Capture the cell that displays the provided text and extract its (x, y) central coordinate. 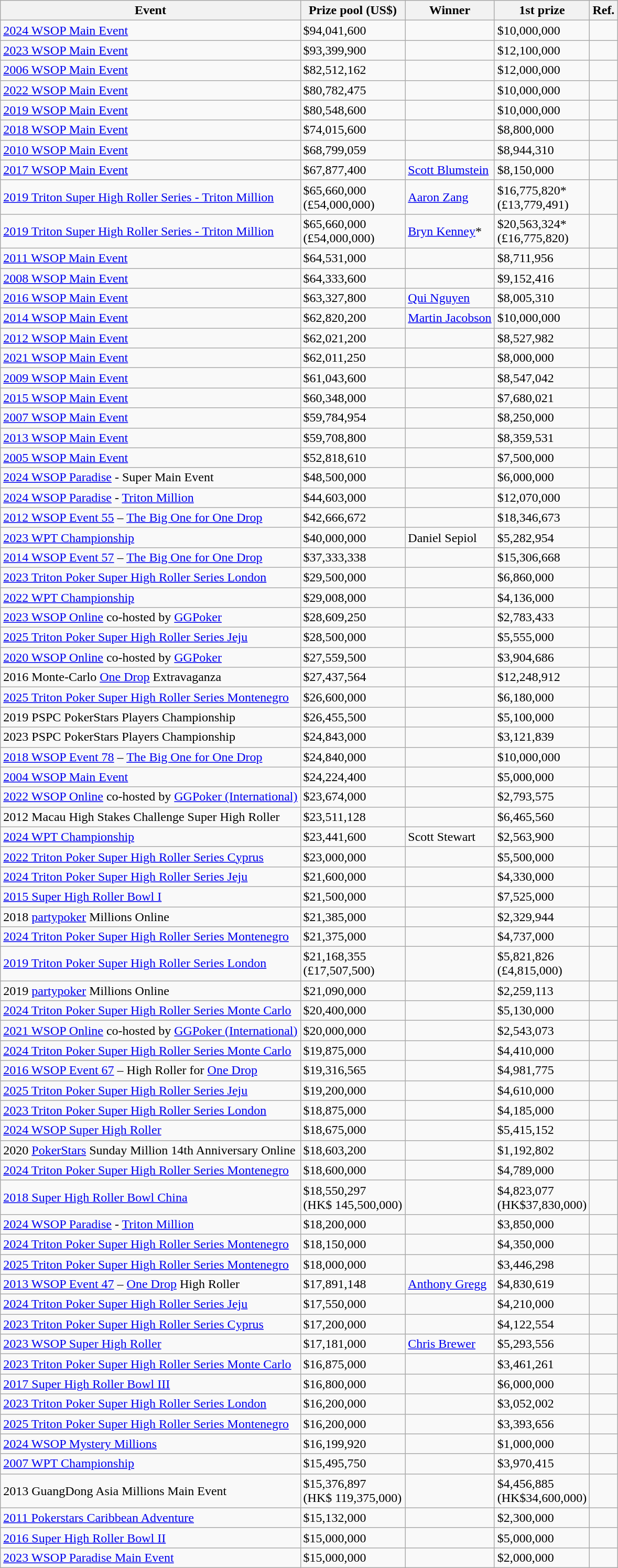
Qui Nguyen (450, 298)
Scott Blumstein (450, 170)
$4,830,619 (542, 1284)
$3,970,415 (542, 1464)
$61,043,600 (353, 378)
1st prize (542, 10)
$74,015,600 (353, 130)
$52,818,610 (353, 458)
$5,555,000 (542, 637)
2018 WSOP Event 78 – The Big One for One Drop (150, 757)
$18,550,297(HK$ 145,500,000) (353, 1197)
$6,465,560 (542, 817)
$8,711,956 (542, 258)
$8,000,000 (542, 358)
$18,875,000 (353, 1110)
$5,821,826(£4,815,000) (542, 964)
2016 WSOP Main Event (150, 298)
$3,446,298 (542, 1264)
2020 PokerStars Sunday Million 14th Anniversary Online (150, 1150)
$1,000,000 (542, 1444)
$93,399,900 (353, 50)
$68,799,059 (353, 150)
$44,603,000 (353, 498)
$12,248,912 (542, 677)
$29,008,000 (353, 597)
2016 Super High Roller Bowl II (150, 1538)
$5,415,152 (542, 1130)
$4,981,775 (542, 1070)
2024 WSOP Paradise - Super Main Event (150, 478)
$18,000,000 (353, 1264)
Anthony Gregg (450, 1284)
2021 WSOP Main Event (150, 358)
2010 WSOP Main Event (150, 150)
2013 WSOP Main Event (150, 438)
$7,680,021 (542, 398)
$8,944,310 (542, 150)
$8,359,531 (542, 438)
$21,375,000 (353, 937)
$23,674,000 (353, 797)
$16,199,920 (353, 1444)
2023 WPT Championship (150, 537)
$17,891,148 (353, 1284)
2023 WSOP Paradise Main Event (150, 1558)
2022 Triton Poker Super High Roller Series Cyprus (150, 857)
$3,393,656 (542, 1424)
$63,327,800 (353, 298)
$8,527,982 (542, 338)
2018 Super High Roller Bowl China (150, 1197)
2019 partypoker Millions Online (150, 991)
2013 GuangDong Asia Millions Main Event (150, 1491)
2020 WSOP Online co-hosted by GGPoker (150, 657)
2021 WSOP Online co-hosted by GGPoker (International) (150, 1031)
$21,385,000 (353, 917)
$21,168,355(£17,507,500) (353, 964)
2023 WSOP Online co-hosted by GGPoker (150, 618)
$7,525,000 (542, 896)
2018 partypoker Millions Online (150, 917)
$64,531,000 (353, 258)
$15,495,750 (353, 1464)
2022 WSOP Online co-hosted by GGPoker (International) (150, 797)
2019 WSOP Main Event (150, 110)
$62,820,200 (353, 318)
$12,000,000 (542, 70)
$8,547,042 (542, 378)
$17,181,000 (353, 1344)
$18,600,000 (353, 1170)
$4,330,000 (542, 877)
$19,200,000 (353, 1090)
$2,000,000 (542, 1558)
$2,300,000 (542, 1518)
$18,346,673 (542, 517)
$5,282,954 (542, 537)
2015 Super High Roller Bowl I (150, 896)
2018 WSOP Main Event (150, 130)
$4,122,554 (542, 1324)
$23,441,600 (353, 837)
$29,500,000 (353, 577)
$18,150,000 (353, 1244)
$6,860,000 (542, 577)
$60,348,000 (353, 398)
$4,350,000 (542, 1244)
$4,410,000 (542, 1051)
$4,185,000 (542, 1110)
2017 Super High Roller Bowl III (150, 1384)
$3,904,686 (542, 657)
$17,550,000 (353, 1304)
2014 WSOP Main Event (150, 318)
2016 WSOP Event 67 – High Roller for One Drop (150, 1070)
2014 WSOP Event 57 – The Big One for One Drop (150, 557)
$3,121,839 (542, 737)
$37,333,338 (353, 557)
2023 WSOP Main Event (150, 50)
$2,783,433 (542, 618)
$26,600,000 (353, 697)
$64,333,600 (353, 278)
$18,603,200 (353, 1150)
Chris Brewer (450, 1344)
Martin Jacobson (450, 318)
$5,100,000 (542, 717)
$67,877,400 (353, 170)
$24,843,000 (353, 737)
$18,675,000 (353, 1130)
$8,800,000 (542, 130)
$16,800,000 (353, 1384)
2011 Pokerstars Caribbean Adventure (150, 1518)
$20,563,324*(£16,775,820) (542, 231)
$23,511,128 (353, 817)
2023 PSPC PokerStars Players Championship (150, 737)
2023 WSOP Super High Roller (150, 1344)
2007 WSOP Main Event (150, 418)
$3,052,002 (542, 1404)
2004 WSOP Main Event (150, 777)
$80,782,475 (353, 90)
$62,011,250 (353, 358)
2009 WSOP Main Event (150, 378)
$94,041,600 (353, 30)
$4,136,000 (542, 597)
2023 Triton Poker Super High Roller Series Cyprus (150, 1324)
$4,823,077(HK$37,830,000) (542, 1197)
$15,376,897(HK$ 119,375,000) (353, 1491)
$7,500,000 (542, 458)
Winner (450, 10)
$16,775,820*(£13,779,491) (542, 197)
2012 Macau High Stakes Challenge Super High Roller (150, 817)
$5,500,000 (542, 857)
$1,192,802 (542, 1150)
2006 WSOP Main Event (150, 70)
$59,784,954 (353, 418)
$17,200,000 (353, 1324)
$24,224,400 (353, 777)
$19,875,000 (353, 1051)
$4,456,885(HK$34,600,000) (542, 1491)
$48,500,000 (353, 478)
$8,250,000 (542, 418)
2022 WPT Championship (150, 597)
2005 WSOP Main Event (150, 458)
$2,543,073 (542, 1031)
2024 WSOP Super High Roller (150, 1130)
$28,500,000 (353, 637)
Aaron Zang (450, 197)
2017 WSOP Main Event (150, 170)
$18,200,000 (353, 1224)
2007 WPT Championship (150, 1464)
$4,737,000 (542, 937)
$27,437,564 (353, 677)
Prize pool (US$) (353, 10)
2011 WSOP Main Event (150, 258)
$2,793,575 (542, 797)
Scott Stewart (450, 837)
$9,152,416 (542, 278)
2012 WSOP Event 55 – The Big One for One Drop (150, 517)
$28,609,250 (353, 618)
$3,850,000 (542, 1224)
2022 WSOP Main Event (150, 90)
2024 WSOP Main Event (150, 30)
2013 WSOP Event 47 – One Drop High Roller (150, 1284)
$16,875,000 (353, 1364)
2015 WSOP Main Event (150, 398)
$27,559,500 (353, 657)
$2,259,113 (542, 991)
Daniel Sepiol (450, 537)
$21,090,000 (353, 991)
2016 Monte-Carlo One Drop Extravaganza (150, 677)
2008 WSOP Main Event (150, 278)
$4,789,000 (542, 1170)
Event (150, 10)
$24,840,000 (353, 757)
2023 Triton Poker Super High Roller Series Monte Carlo (150, 1364)
Bryn Kenney* (450, 231)
$5,130,000 (542, 1011)
$15,306,668 (542, 557)
2024 WSOP Mystery Millions (150, 1444)
$12,100,000 (542, 50)
$6,180,000 (542, 697)
$3,461,261 (542, 1364)
$82,512,162 (353, 70)
$20,000,000 (353, 1031)
$21,500,000 (353, 896)
$80,548,600 (353, 110)
$62,021,200 (353, 338)
Ref. (604, 10)
2012 WSOP Main Event (150, 338)
2019 Triton Poker Super High Roller Series London (150, 964)
$19,316,565 (353, 1070)
$20,400,000 (353, 1011)
$8,005,310 (542, 298)
$42,666,672 (353, 517)
2019 PSPC PokerStars Players Championship (150, 717)
$4,610,000 (542, 1090)
$2,329,944 (542, 917)
$2,563,900 (542, 837)
$21,600,000 (353, 877)
$4,210,000 (542, 1304)
$8,150,000 (542, 170)
$15,132,000 (353, 1518)
$5,293,556 (542, 1344)
2024 WPT Championship (150, 837)
$59,708,800 (353, 438)
$12,070,000 (542, 498)
$23,000,000 (353, 857)
$26,455,500 (353, 717)
$40,000,000 (353, 537)
